Pinpoint the cell where the given text exists, returning its (X, Y) midpoint coordinate. 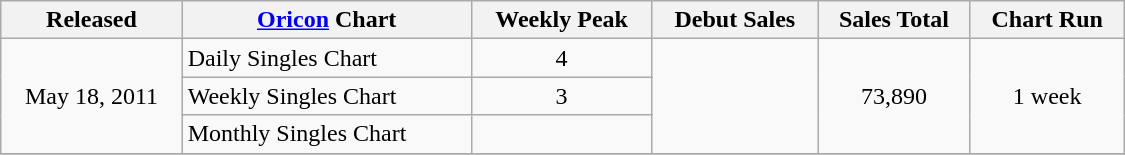
Chart Run (1047, 20)
Released (92, 20)
Weekly Peak (562, 20)
Monthly Singles Chart (326, 134)
May 18, 2011 (92, 96)
Daily Singles Chart (326, 58)
3 (562, 96)
1 week (1047, 96)
73,890 (894, 96)
Oricon Chart (326, 20)
Weekly Singles Chart (326, 96)
Sales Total (894, 20)
4 (562, 58)
Debut Sales (735, 20)
